Scan for the cell matching the given text and deliver its [x, y] coordinate at center. 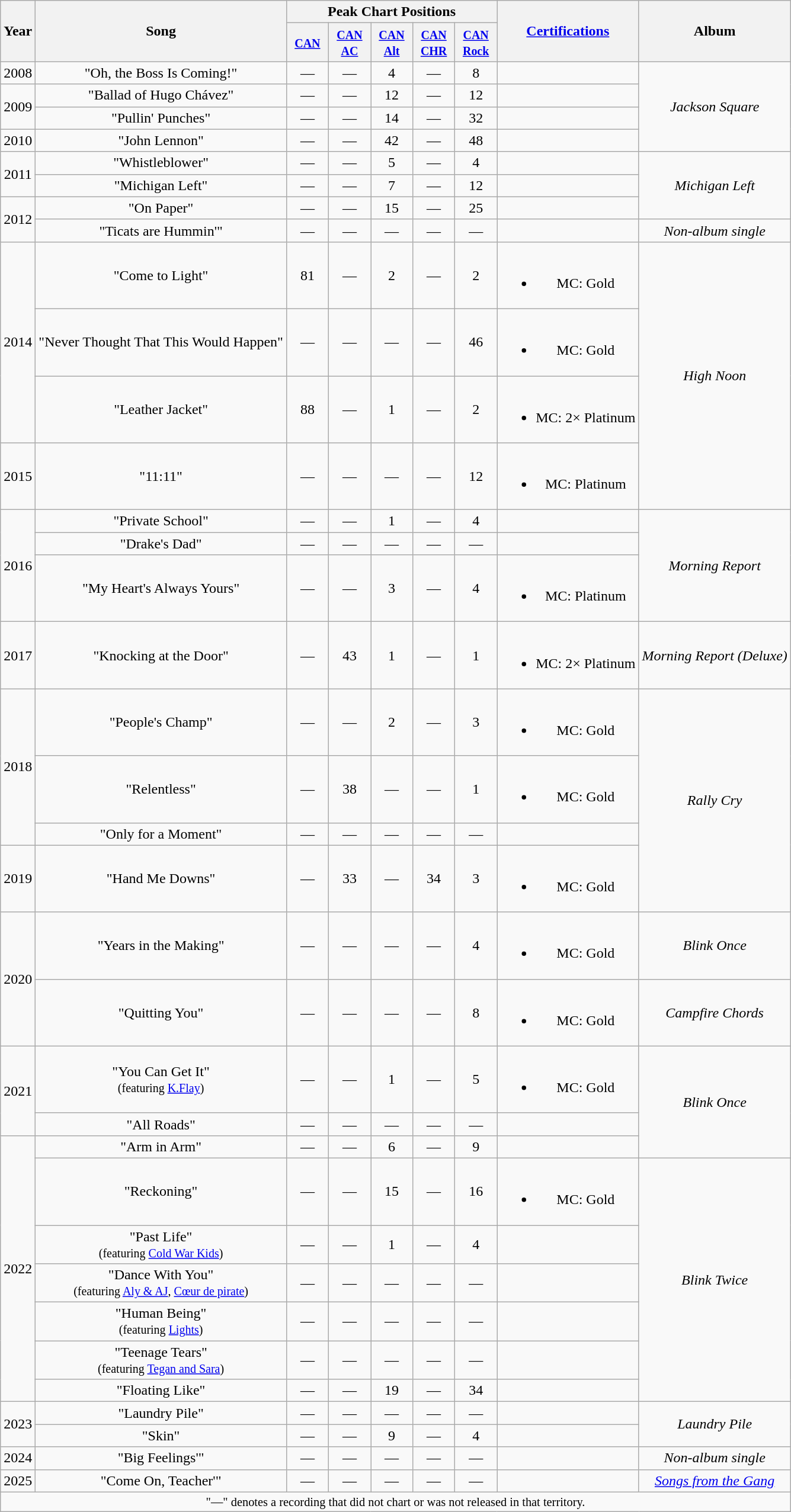
25 [476, 208]
"11:11" [161, 476]
"Never Thought That This Would Happen" [161, 342]
88 [307, 409]
2012 [18, 219]
"Big Feelings'" [161, 1458]
2011 [18, 174]
"Arm in Arm" [161, 1147]
"Ticats are Hummin'" [161, 230]
19 [392, 1391]
"All Roads" [161, 1124]
Campfire Chords [715, 1013]
2018 [18, 767]
CAN [307, 43]
"On Paper" [161, 208]
2020 [18, 979]
"Pullin' Punches" [161, 118]
Rally Cry [715, 801]
2010 [18, 140]
2015 [18, 476]
2024 [18, 1458]
"Come to Light" [161, 275]
42 [392, 140]
Michigan Left [715, 185]
7 [392, 185]
"Hand Me Downs" [161, 879]
"Oh, the Boss Is Coming!" [161, 73]
"Private School" [161, 521]
Jackson Square [715, 107]
81 [307, 275]
Songs from the Gang [715, 1481]
2022 [18, 1269]
CANAlt [392, 43]
"Past Life" (featuring Cold War Kids) [161, 1244]
2017 [18, 655]
2025 [18, 1481]
"Floating Like" [161, 1391]
48 [476, 140]
32 [476, 118]
High Noon [715, 375]
"Come On, Teacher'" [161, 1481]
Morning Report (Deluxe) [715, 655]
"Michigan Left" [161, 185]
Blink Twice [715, 1279]
"Teenage Tears" (featuring Tegan and Sara) [161, 1360]
Song [161, 31]
"My Heart's Always Yours" [161, 589]
2021 [18, 1091]
"Quitting You" [161, 1013]
2016 [18, 566]
"You Can Get It" (featuring K.Flay) [161, 1079]
"Relentless" [161, 789]
"Skin" [161, 1436]
"John Lennon" [161, 140]
"Years in the Making" [161, 945]
CANRock [476, 43]
Certifications [568, 31]
2009 [18, 107]
46 [476, 342]
"Ballad of Hugo Chávez" [161, 95]
2008 [18, 73]
"Dance With You" (featuring Aly & AJ, Cœur de pirate) [161, 1283]
"Whistleblower" [161, 163]
14 [392, 118]
2014 [18, 342]
"—" denotes a recording that did not chart or was not released in that territory. [396, 1502]
"Human Being" (featuring Lights) [161, 1322]
33 [350, 879]
CANAC [350, 43]
"People's Champ" [161, 723]
"Leather Jacket" [161, 409]
Morning Report [715, 566]
"Only for a Moment" [161, 834]
Album [715, 31]
43 [350, 655]
2023 [18, 1424]
"Drake's Dad" [161, 544]
Peak Chart Positions [391, 12]
Year [18, 31]
"Reckoning" [161, 1192]
38 [350, 789]
"Laundry Pile" [161, 1413]
Laundry Pile [715, 1424]
"Knocking at the Door" [161, 655]
2019 [18, 879]
CANCHR [434, 43]
16 [476, 1192]
6 [392, 1147]
